Detect which cell encompasses the target text, then output its (x, y) center coordinate. 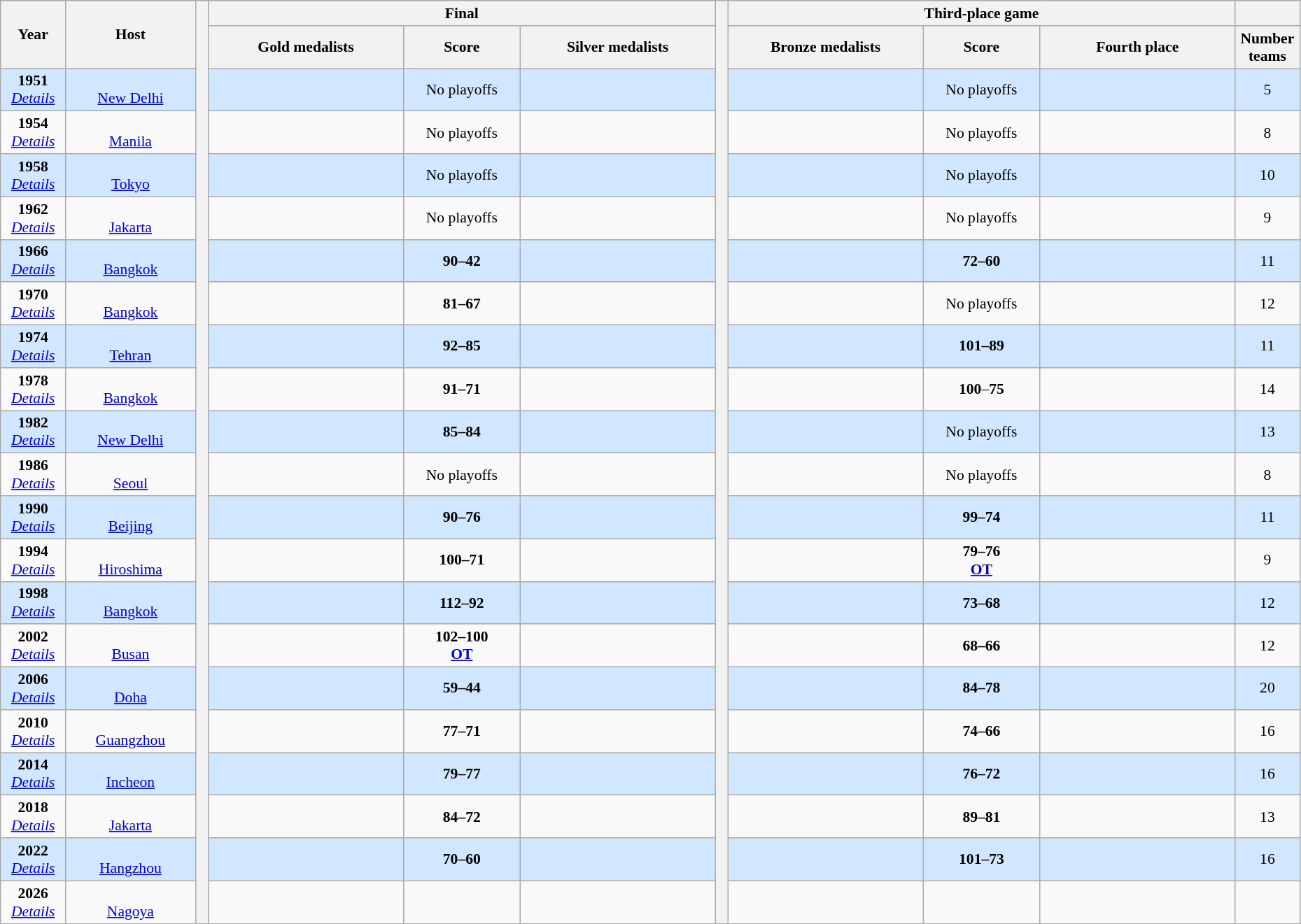
Final (462, 13)
1978 Details (34, 389)
101–89 (981, 347)
2010 Details (34, 732)
1958 Details (34, 175)
Hiroshima (131, 560)
1951 Details (34, 90)
20 (1267, 688)
70–60 (462, 859)
102–100 OT (462, 646)
10 (1267, 175)
Bronze medalists (825, 48)
2006 Details (34, 688)
1974 Details (34, 347)
Guangzhou (131, 732)
90–42 (462, 260)
14 (1267, 389)
1966 Details (34, 260)
2026 Details (34, 902)
Incheon (131, 774)
81–67 (462, 304)
Number teams (1267, 48)
Third-place game (981, 13)
79–76 OT (981, 560)
84–78 (981, 688)
90–76 (462, 518)
Silver medalists (617, 48)
100–71 (462, 560)
Manila (131, 133)
Busan (131, 646)
77–71 (462, 732)
Gold medalists (306, 48)
92–85 (462, 347)
2018 Details (34, 817)
84–72 (462, 817)
2002 Details (34, 646)
100–75 (981, 389)
1962 Details (34, 218)
68–66 (981, 646)
Fourth place (1137, 48)
Host (131, 35)
5 (1267, 90)
1990 Details (34, 518)
Tehran (131, 347)
73–68 (981, 603)
72–60 (981, 260)
99–74 (981, 518)
Seoul (131, 474)
74–66 (981, 732)
Year (34, 35)
Tokyo (131, 175)
1982 Details (34, 432)
91–71 (462, 389)
1954 Details (34, 133)
1998 Details (34, 603)
1970 Details (34, 304)
59–44 (462, 688)
101–73 (981, 859)
2014 Details (34, 774)
Hangzhou (131, 859)
Beijing (131, 518)
1986 Details (34, 474)
76–72 (981, 774)
Doha (131, 688)
1994 Details (34, 560)
2022 Details (34, 859)
Nagoya (131, 902)
112–92 (462, 603)
89–81 (981, 817)
79–77 (462, 774)
85–84 (462, 432)
